Scan for the cell matching the given text and deliver its (x, y) coordinate at center. 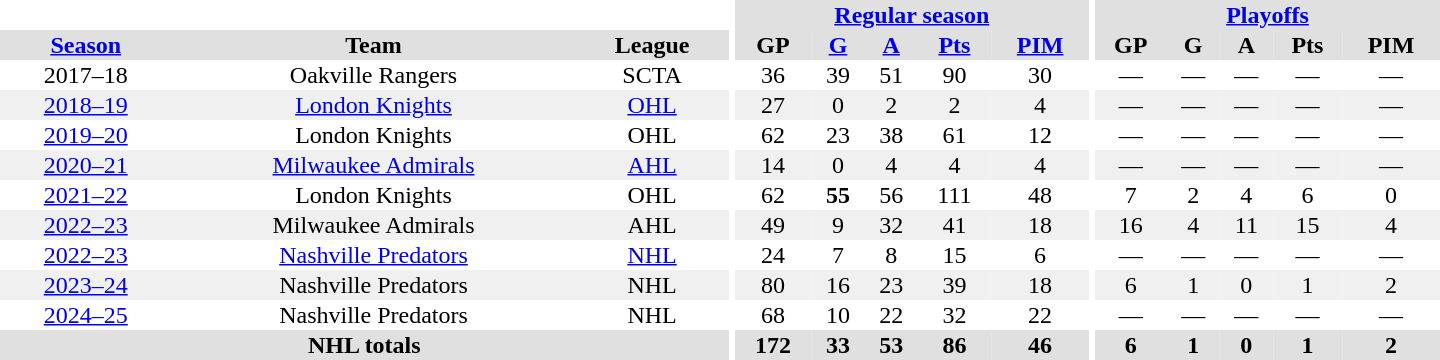
48 (1040, 195)
League (652, 45)
33 (838, 345)
2018–19 (86, 105)
68 (774, 315)
30 (1040, 75)
41 (954, 225)
2024–25 (86, 315)
2017–18 (86, 75)
111 (954, 195)
55 (838, 195)
51 (892, 75)
61 (954, 135)
14 (774, 165)
2021–22 (86, 195)
Season (86, 45)
Oakville Rangers (373, 75)
SCTA (652, 75)
9 (838, 225)
38 (892, 135)
2019–20 (86, 135)
27 (774, 105)
Playoffs (1268, 15)
2023–24 (86, 285)
172 (774, 345)
Regular season (912, 15)
10 (838, 315)
2020–21 (86, 165)
53 (892, 345)
NHL totals (364, 345)
11 (1246, 225)
24 (774, 255)
86 (954, 345)
90 (954, 75)
Team (373, 45)
56 (892, 195)
80 (774, 285)
36 (774, 75)
46 (1040, 345)
8 (892, 255)
49 (774, 225)
12 (1040, 135)
